Output the (X, Y) coordinate of the center of the cell containing the given text.  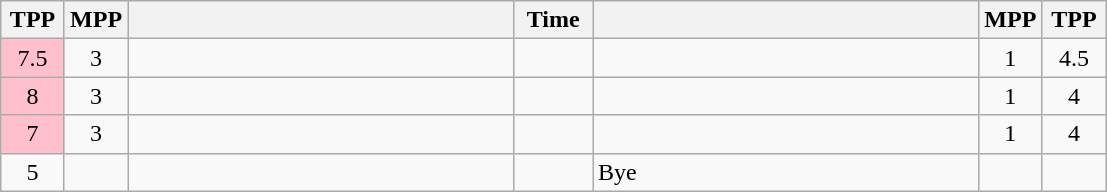
5 (33, 172)
7.5 (33, 58)
Bye (785, 172)
7 (33, 134)
Time (554, 20)
8 (33, 96)
4.5 (1074, 58)
